For the text-containing cell, return its midpoint in [x, y] coordinate format. 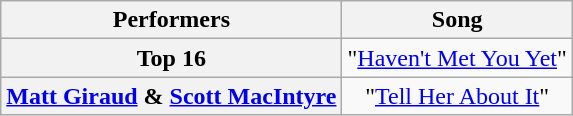
Performers [172, 20]
Song [457, 20]
"Haven't Met You Yet" [457, 58]
"Tell Her About It" [457, 96]
Top 16 [172, 58]
Matt Giraud & Scott MacIntyre [172, 96]
